Determine the (X, Y) coordinate at the center of the cell enclosing the given text.  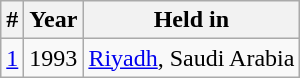
# (12, 20)
1 (12, 58)
Riyadh, Saudi Arabia (192, 58)
Year (54, 20)
1993 (54, 58)
Held in (192, 20)
